Provide the (X, Y) coordinate of the cell's center where the given text is located.  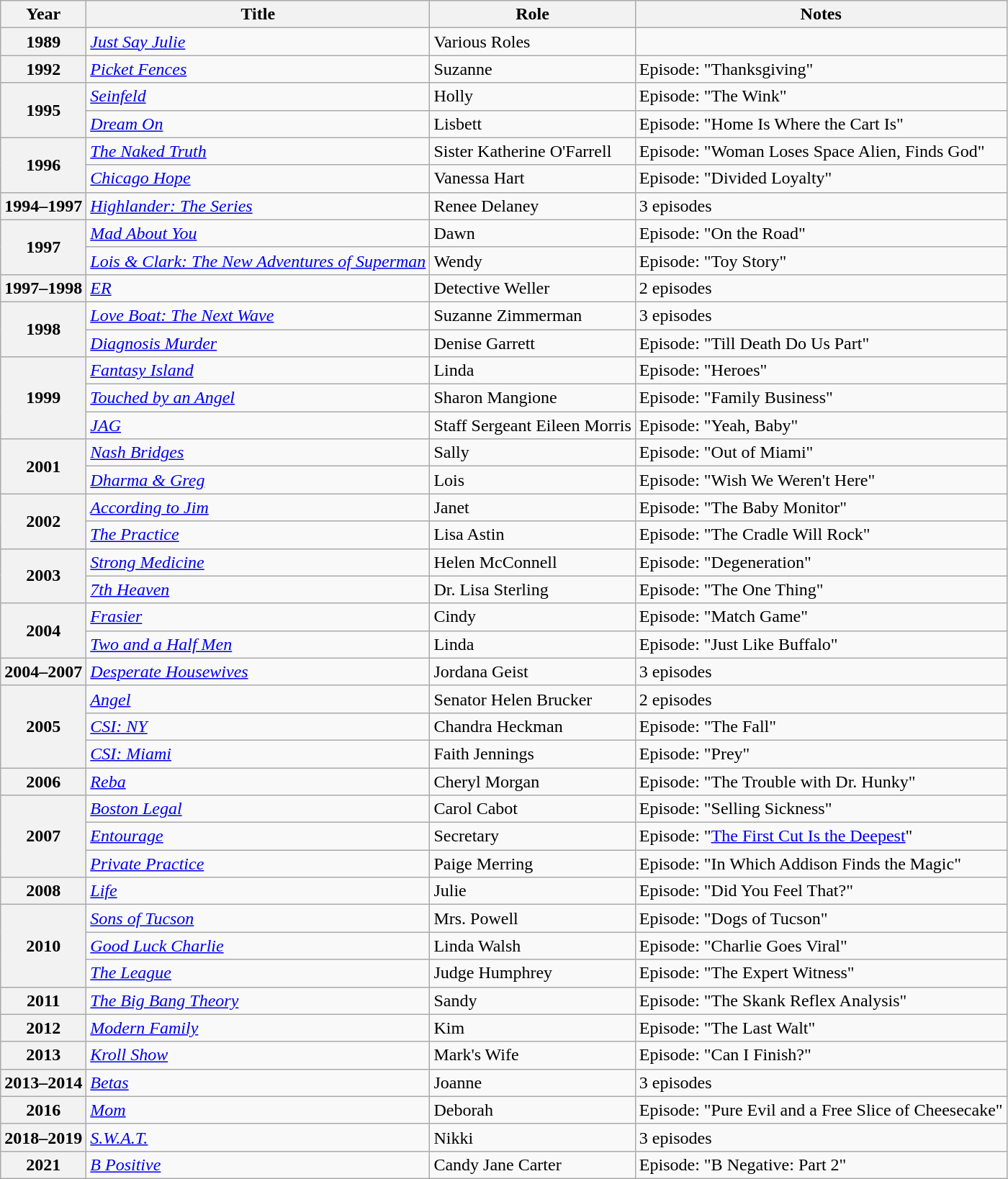
Senator Helen Brucker (533, 699)
Episode: "The Trouble with Dr. Hunky" (821, 781)
Episode: "In Which Addison Finds the Magic" (821, 864)
Episode: "The First Cut Is the Deepest" (821, 836)
Mrs. Powell (533, 918)
Janet (533, 507)
Episode: "Charlie Goes Viral" (821, 946)
Title (258, 14)
2003 (43, 576)
Paige Merring (533, 864)
Love Boat: The Next Wave (258, 315)
Dr. Lisa Sterling (533, 589)
Kim (533, 1028)
Dharma & Greg (258, 480)
Episode: "Yeah, Baby" (821, 425)
Betas (258, 1083)
Helen McConnell (533, 562)
Episode: "Pure Evil and a Free Slice of Cheesecake" (821, 1110)
Just Say Julie (258, 42)
Episode: "Can I Finish?" (821, 1055)
Suzanne (533, 69)
Episode: "Wish We Weren't Here" (821, 480)
Desperate Housewives (258, 672)
Dream On (258, 124)
2013–2014 (43, 1083)
Lois & Clark: The New Adventures of Superman (258, 261)
Suzanne Zimmerman (533, 315)
Good Luck Charlie (258, 946)
Denise Garrett (533, 343)
According to Jim (258, 507)
Picket Fences (258, 69)
Episode: "The Skank Reflex Analysis" (821, 1000)
The Naked Truth (258, 151)
Episode: "The Expert Witness" (821, 973)
B Positive (258, 1165)
2004 (43, 631)
Episode: "Heroes" (821, 371)
ER (258, 288)
2007 (43, 836)
Staff Sergeant Eileen Morris (533, 425)
Episode: "Till Death Do Us Part" (821, 343)
Vanessa Hart (533, 179)
Episode: "The One Thing" (821, 589)
1999 (43, 398)
Touched by an Angel (258, 398)
Life (258, 891)
Wendy (533, 261)
Mad About You (258, 233)
1992 (43, 69)
Candy Jane Carter (533, 1165)
Episode: "The Fall" (821, 726)
Episode: "Toy Story" (821, 261)
2008 (43, 891)
1995 (43, 110)
Episode: "On the Road" (821, 233)
Cheryl Morgan (533, 781)
Seinfeld (258, 96)
Lisa Astin (533, 535)
1994–1997 (43, 206)
Role (533, 14)
Episode: "Divided Loyalty" (821, 179)
Sharon Mangione (533, 398)
Modern Family (258, 1028)
Lisbett (533, 124)
Renee Delaney (533, 206)
Chicago Hope (258, 179)
CSI: Miami (258, 754)
Various Roles (533, 42)
Carol Cabot (533, 809)
2001 (43, 466)
Joanne (533, 1083)
Two and a Half Men (258, 644)
S.W.A.T. (258, 1137)
Episode: "The Wink" (821, 96)
Year (43, 14)
Private Practice (258, 864)
2011 (43, 1000)
Strong Medicine (258, 562)
Episode: "Out of Miami" (821, 453)
2005 (43, 726)
Faith Jennings (533, 754)
Episode: "Match Game" (821, 617)
Episode: "Selling Sickness" (821, 809)
Nikki (533, 1137)
Cindy (533, 617)
1989 (43, 42)
Deborah (533, 1110)
2018–2019 (43, 1137)
1998 (43, 329)
2010 (43, 946)
Dawn (533, 233)
JAG (258, 425)
Episode: "Thanksgiving" (821, 69)
Episode: "Degeneration" (821, 562)
Episode: "Woman Loses Space Alien, Finds God" (821, 151)
Lois (533, 480)
Secretary (533, 836)
Episode: "Home Is Where the Cart Is" (821, 124)
Angel (258, 699)
2016 (43, 1110)
Kroll Show (258, 1055)
Jordana Geist (533, 672)
Sister Katherine O'Farrell (533, 151)
Detective Weller (533, 288)
Episode: "Prey" (821, 754)
Chandra Heckman (533, 726)
Episode: "Did You Feel That?" (821, 891)
Boston Legal (258, 809)
2013 (43, 1055)
Sandy (533, 1000)
2021 (43, 1165)
Sons of Tucson (258, 918)
Judge Humphrey (533, 973)
Episode: "The Last Walt" (821, 1028)
Episode: "The Baby Monitor" (821, 507)
Episode: "Dogs of Tucson" (821, 918)
1997–1998 (43, 288)
Notes (821, 14)
Highlander: The Series (258, 206)
The Big Bang Theory (258, 1000)
Linda Walsh (533, 946)
Fantasy Island (258, 371)
1996 (43, 165)
Sally (533, 453)
Episode: "Family Business" (821, 398)
Episode: "Just Like Buffalo" (821, 644)
Episode: "B Negative: Part 2" (821, 1165)
Mark's Wife (533, 1055)
Julie (533, 891)
Diagnosis Murder (258, 343)
Entourage (258, 836)
2002 (43, 521)
2004–2007 (43, 672)
Reba (258, 781)
CSI: NY (258, 726)
1997 (43, 247)
Episode: "The Cradle Will Rock" (821, 535)
Mom (258, 1110)
2012 (43, 1028)
Holly (533, 96)
The Practice (258, 535)
Nash Bridges (258, 453)
Frasier (258, 617)
2006 (43, 781)
The League (258, 973)
7th Heaven (258, 589)
